Capture the cell that displays the provided text and extract its [X, Y] central coordinate. 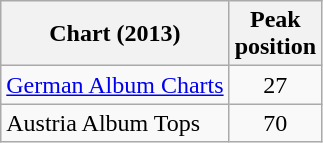
Peakposition [275, 34]
70 [275, 123]
German Album Charts [115, 85]
Chart (2013) [115, 34]
27 [275, 85]
Austria Album Tops [115, 123]
